Return the (x, y) coordinate for the center point of the cell that contains the specified text.  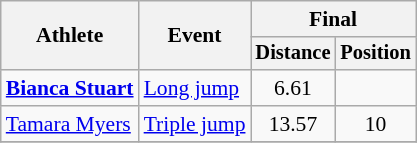
Bianca Stuart (70, 88)
Final (332, 19)
6.61 (292, 88)
Triple jump (195, 124)
Tamara Myers (70, 124)
Event (195, 36)
13.57 (292, 124)
10 (375, 124)
Athlete (70, 36)
Long jump (195, 88)
Position (375, 54)
Distance (292, 54)
